Locate the cell with the specified text and output its [x, y] center coordinate. 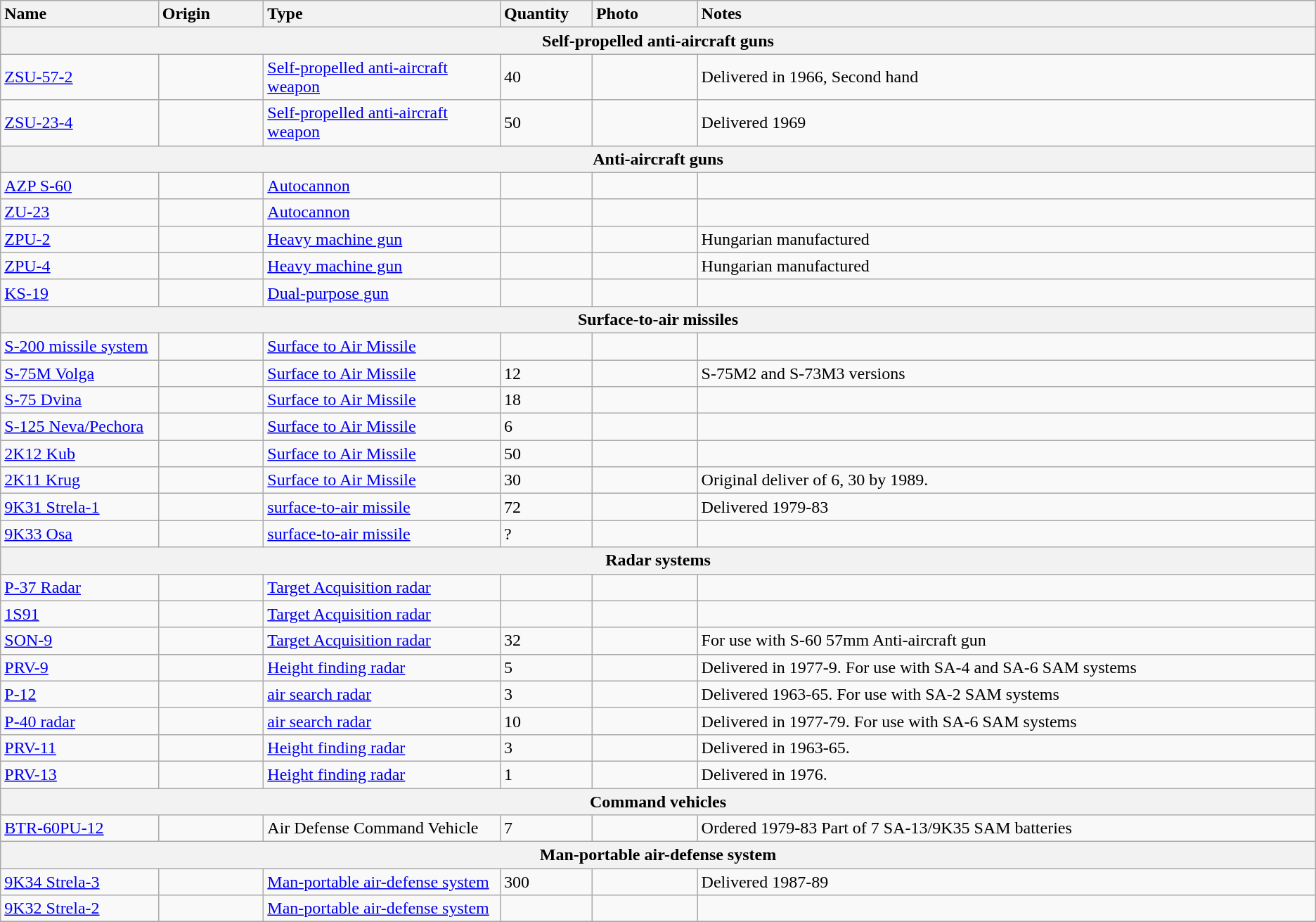
Type [382, 14]
Original deliver of 6, 30 by 1989. [1007, 480]
Self-propelled anti-aircraft guns [658, 41]
ZSU-23-4 [79, 122]
9K34 Strela-3 [79, 882]
Delivered in 1966, Second hand [1007, 77]
Origin [211, 14]
ZPU-4 [79, 266]
SON-9 [79, 641]
9K33 Osa [79, 534]
Photo [645, 14]
Name [79, 14]
1 [546, 774]
S-75M2 and S-73M3 versions [1007, 373]
Delivered in 1977-9. For use with SA-4 and SA-6 SAM systems [1007, 667]
12 [546, 373]
6 [546, 427]
PRV-11 [79, 748]
Delivered 1969 [1007, 122]
Dual-purpose gun [382, 293]
For use with S-60 57mm Anti-aircraft gun [1007, 641]
ZU-23 [79, 212]
KS-19 [79, 293]
BTR-60PU-12 [79, 828]
2K12 Kub [79, 454]
Notes [1007, 14]
Command vehicles [658, 801]
40 [546, 77]
ZSU-57-2 [79, 77]
S-75M Volga [79, 373]
AZP S-60 [79, 186]
S-200 missile system [79, 346]
Anti-aircraft guns [658, 159]
1S91 [79, 614]
2K11 Krug [79, 480]
PRV-9 [79, 667]
ZPU-2 [79, 239]
10 [546, 721]
7 [546, 828]
P-37 Radar [79, 587]
Delivered 1963-65. For use with SA-2 SAM systems [1007, 694]
Air Defense Command Vehicle [382, 828]
Delivered in 1963-65. [1007, 748]
Surface-to-air missiles [658, 319]
Delivered 1987-89 [1007, 882]
32 [546, 641]
Radar systems [658, 561]
S-125 Neva/Pechora [79, 427]
Delivered in 1977-79. For use with SA-6 SAM systems [1007, 721]
Quantity [546, 14]
9K32 Strela-2 [79, 909]
P-40 radar [79, 721]
72 [546, 507]
9K31 Strela-1 [79, 507]
PRV-13 [79, 774]
30 [546, 480]
5 [546, 667]
? [546, 534]
Ordered 1979-83 Part of 7 SA-13/9K35 SAM batteries [1007, 828]
P-12 [79, 694]
S-75 Dvina [79, 400]
Delivered in 1976. [1007, 774]
Delivered 1979-83 [1007, 507]
300 [546, 882]
18 [546, 400]
